For the text-containing cell, return its midpoint in [x, y] coordinate format. 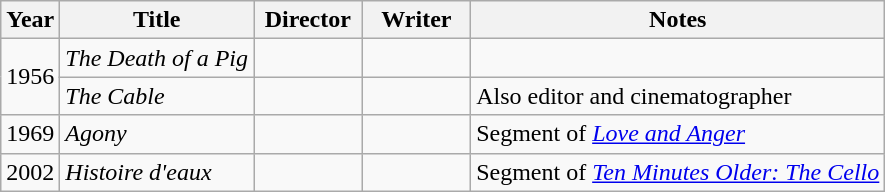
Year [30, 20]
1956 [30, 77]
The Death of a Pig [157, 58]
The Cable [157, 96]
Writer [416, 20]
Director [308, 20]
Agony [157, 134]
2002 [30, 172]
Also editor and cinematographer [678, 96]
Title [157, 20]
Segment of Ten Minutes Older: The Cello [678, 172]
Segment of Love and Anger [678, 134]
1969 [30, 134]
Histoire d'eaux [157, 172]
Notes [678, 20]
